Extract the (x, y) coordinate from the center of the cell holding the provided text.  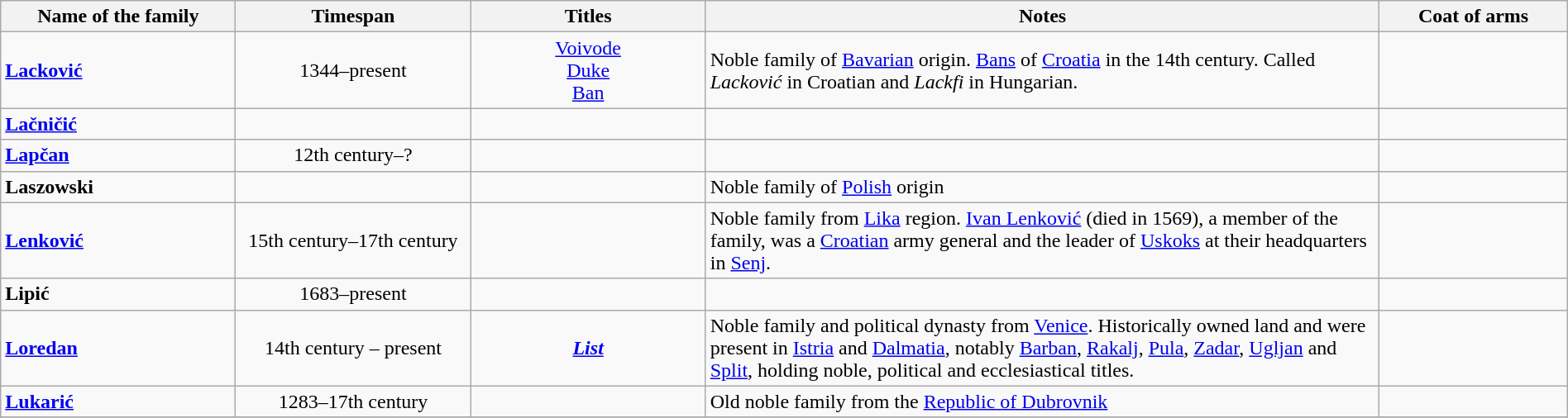
Lapčan (118, 155)
Lipić (118, 294)
Notes (1042, 17)
Coat of arms (1474, 17)
1683–present (353, 294)
12th century–? (353, 155)
Loredan (118, 348)
Old noble family from the Republic of Dubrovnik (1042, 401)
1283–17th century (353, 401)
Titles (588, 17)
Lacković (118, 70)
Noble family of Bavarian origin. Bans of Croatia in the 14th century. Called Lacković in Croatian and Lackfi in Hungarian. (1042, 70)
14th century – present (353, 348)
1344–present (353, 70)
Noble family of Polish origin (1042, 187)
Lenković (118, 240)
List (588, 348)
VoivodeDukeBan (588, 70)
Name of the family (118, 17)
Lačničić (118, 124)
Lukarić (118, 401)
Laszowski (118, 187)
Timespan (353, 17)
15th century–17th century (353, 240)
